Find where the given text appears and provide that cell's center as (x, y) coordinate. 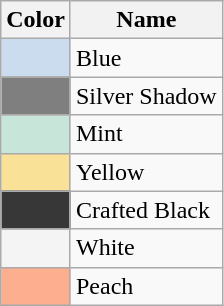
Peach (146, 286)
Blue (146, 58)
Crafted Black (146, 210)
Yellow (146, 172)
Silver Shadow (146, 96)
Name (146, 20)
Color (36, 20)
White (146, 248)
Mint (146, 134)
